Identify which cell holds the provided text, then report its [X, Y] central coordinate. 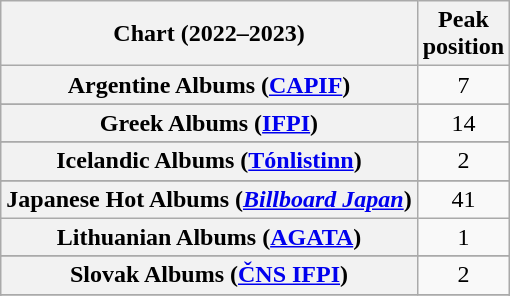
41 [463, 199]
Japanese Hot Albums (Billboard Japan) [209, 199]
Peakposition [463, 34]
Greek Albums (IFPI) [209, 123]
7 [463, 85]
Argentine Albums (CAPIF) [209, 85]
Chart (2022–2023) [209, 34]
14 [463, 123]
Lithuanian Albums (AGATA) [209, 237]
Icelandic Albums (Tónlistinn) [209, 161]
Slovak Albums (ČNS IFPI) [209, 275]
1 [463, 237]
